Output the (X, Y) coordinate of the center of the cell containing the given text.  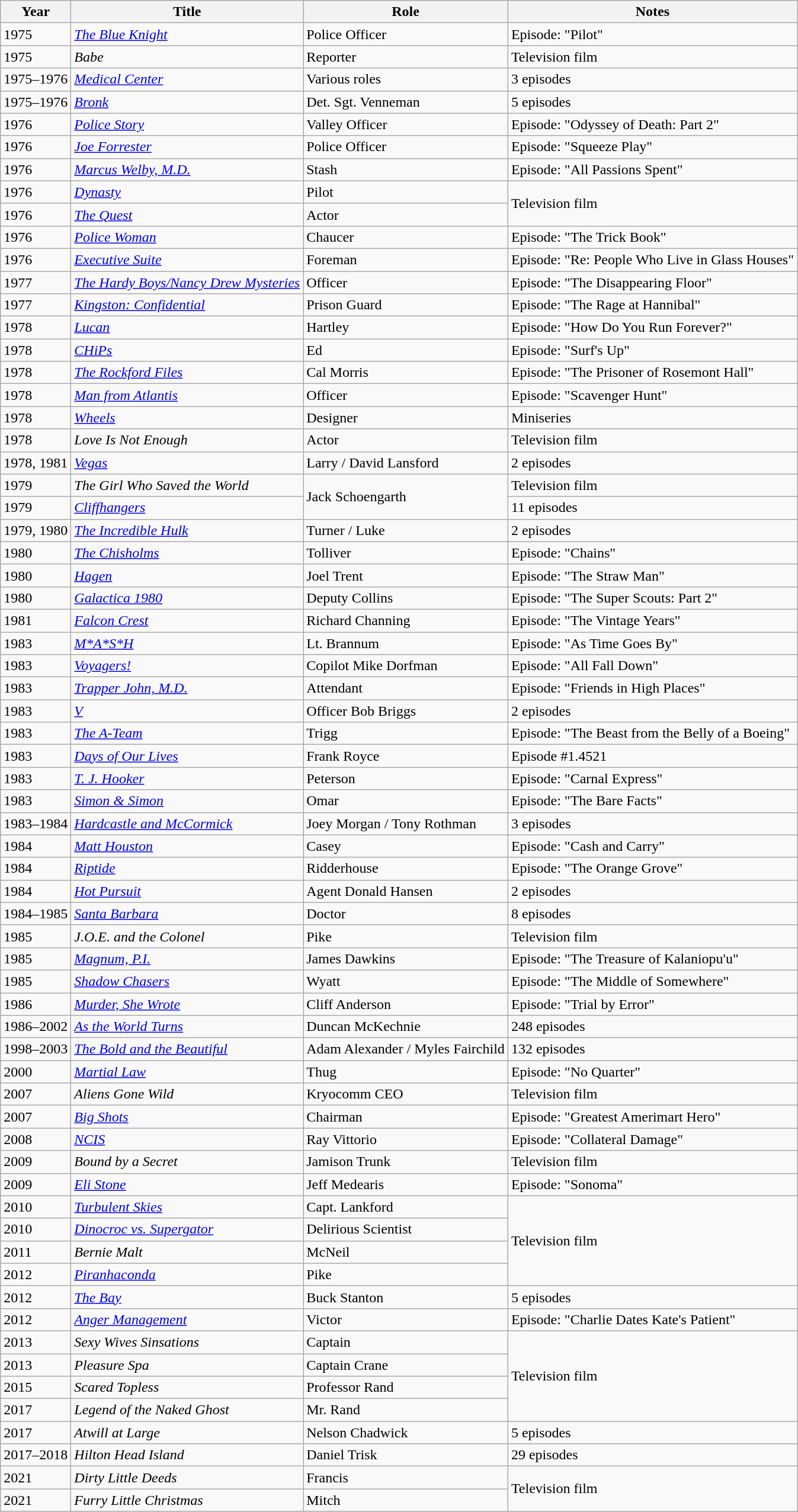
Kryocomm CEO (406, 1094)
Turner / Luke (406, 530)
Nelson Chadwick (406, 1433)
Casey (406, 846)
Legend of the Naked Ghost (187, 1410)
Episode: "The Super Scouts: Part 2" (652, 598)
Eli Stone (187, 1184)
Episode: "The Treasure of Kalaniopu'u" (652, 959)
Captain (406, 1342)
Bound by a Secret (187, 1162)
The A-Team (187, 733)
McNeil (406, 1252)
Designer (406, 418)
1986–2002 (36, 1027)
Voyagers! (187, 666)
Hartley (406, 328)
Dynasty (187, 192)
Police Woman (187, 237)
NCIS (187, 1139)
Wheels (187, 418)
2015 (36, 1388)
Episode: "Odyssey of Death: Part 2" (652, 124)
Cliff Anderson (406, 1004)
Episode: "The Orange Grove" (652, 869)
Capt. Lankford (406, 1207)
Frank Royce (406, 756)
1978, 1981 (36, 463)
Tolliver (406, 553)
Hardcastle and McCormick (187, 824)
Ray Vittorio (406, 1139)
Simon & Simon (187, 801)
Sexy Wives Sinsations (187, 1342)
The Bold and the Beautiful (187, 1049)
2000 (36, 1072)
Victor (406, 1319)
Year (36, 12)
1998–2003 (36, 1049)
The Quest (187, 214)
Episode: "The Straw Man" (652, 575)
Vegas (187, 463)
Episode #1.4521 (652, 756)
Miniseries (652, 418)
Episode: "The Rage at Hannibal" (652, 305)
Prison Guard (406, 305)
Episode: "Sonoma" (652, 1184)
Chairman (406, 1117)
Trapper John, M.D. (187, 688)
Turbulent Skies (187, 1207)
The Bay (187, 1297)
Episode: "Surf's Up" (652, 350)
Days of Our Lives (187, 756)
1979, 1980 (36, 530)
Dinocroc vs. Supergator (187, 1229)
Lucan (187, 328)
Babe (187, 57)
Episode: "Carnal Express" (652, 779)
Man from Atlantis (187, 395)
The Hardy Boys/Nancy Drew Mysteries (187, 283)
Delirious Scientist (406, 1229)
Pleasure Spa (187, 1364)
Hilton Head Island (187, 1455)
Anger Management (187, 1319)
Wyatt (406, 981)
Thug (406, 1072)
Furry Little Christmas (187, 1500)
Episode: "Charlie Dates Kate's Patient" (652, 1319)
1983–1984 (36, 824)
Episode: "Greatest Amerimart Hero" (652, 1117)
2008 (36, 1139)
Stash (406, 169)
Episode: "Trial by Error" (652, 1004)
Chaucer (406, 237)
1986 (36, 1004)
Buck Stanton (406, 1297)
Episode: "How Do You Run Forever?" (652, 328)
Episode: "Cash and Carry" (652, 846)
The Incredible Hulk (187, 530)
Reporter (406, 57)
Riptide (187, 869)
Notes (652, 12)
Trigg (406, 733)
Captain Crane (406, 1364)
2017–2018 (36, 1455)
Joel Trent (406, 575)
T. J. Hooker (187, 779)
Professor Rand (406, 1388)
Kingston: Confidential (187, 305)
Cal Morris (406, 373)
Episode: "The Beast from the Belly of a Boeing" (652, 733)
Scared Topless (187, 1388)
Atwill at Large (187, 1433)
Role (406, 12)
Daniel Trisk (406, 1455)
Episode: "Re: People Who Live in Glass Houses" (652, 260)
Various roles (406, 79)
As the World Turns (187, 1027)
Falcon Crest (187, 620)
The Chisholms (187, 553)
Martial Law (187, 1072)
Duncan McKechnie (406, 1027)
M*A*S*H (187, 643)
248 episodes (652, 1027)
Bernie Malt (187, 1252)
8 episodes (652, 914)
The Rockford Files (187, 373)
Love Is Not Enough (187, 440)
Attendant (406, 688)
Bronk (187, 102)
Episode: "The Prisoner of Rosemont Hall" (652, 373)
Mr. Rand (406, 1410)
Episode: "Collateral Damage" (652, 1139)
Hagen (187, 575)
Episode: "The Vintage Years" (652, 620)
Omar (406, 801)
Episode: "No Quarter" (652, 1072)
Galactica 1980 (187, 598)
Peterson (406, 779)
Big Shots (187, 1117)
Episode: "All Passions Spent" (652, 169)
Episode: "The Disappearing Floor" (652, 283)
Ed (406, 350)
Foreman (406, 260)
Jamison Trunk (406, 1162)
Deputy Collins (406, 598)
Lt. Brannum (406, 643)
Pilot (406, 192)
Doctor (406, 914)
Medical Center (187, 79)
The Girl Who Saved the World (187, 485)
Jeff Medearis (406, 1184)
Richard Channing (406, 620)
J.O.E. and the Colonel (187, 936)
29 episodes (652, 1455)
Episode: "Friends in High Places" (652, 688)
Cliffhangers (187, 508)
Mitch (406, 1500)
Joey Morgan / Tony Rothman (406, 824)
132 episodes (652, 1049)
2011 (36, 1252)
Episode: "Chains" (652, 553)
Episode: "Pilot" (652, 34)
Aliens Gone Wild (187, 1094)
Copilot Mike Dorfman (406, 666)
James Dawkins (406, 959)
Episode: "Scavenger Hunt" (652, 395)
Matt Houston (187, 846)
V (187, 711)
Episode: "The Middle of Somewhere" (652, 981)
Episode: "The Bare Facts" (652, 801)
Episode: "All Fall Down" (652, 666)
Executive Suite (187, 260)
Santa Barbara (187, 914)
Episode: "As Time Goes By" (652, 643)
Francis (406, 1478)
1981 (36, 620)
Episode: "Squeeze Play" (652, 147)
1984–1985 (36, 914)
Jack Schoengarth (406, 496)
Det. Sgt. Venneman (406, 102)
Ridderhouse (406, 869)
Adam Alexander / Myles Fairchild (406, 1049)
Title (187, 12)
Hot Pursuit (187, 891)
The Blue Knight (187, 34)
Marcus Welby, M.D. (187, 169)
Valley Officer (406, 124)
Murder, She Wrote (187, 1004)
11 episodes (652, 508)
Dirty Little Deeds (187, 1478)
CHiPs (187, 350)
Joe Forrester (187, 147)
Officer Bob Briggs (406, 711)
Piranhaconda (187, 1274)
Shadow Chasers (187, 981)
Magnum, P.I. (187, 959)
Police Story (187, 124)
Agent Donald Hansen (406, 891)
Larry / David Lansford (406, 463)
Episode: "The Trick Book" (652, 237)
